Identify which cell holds the provided text, then report its [X, Y] central coordinate. 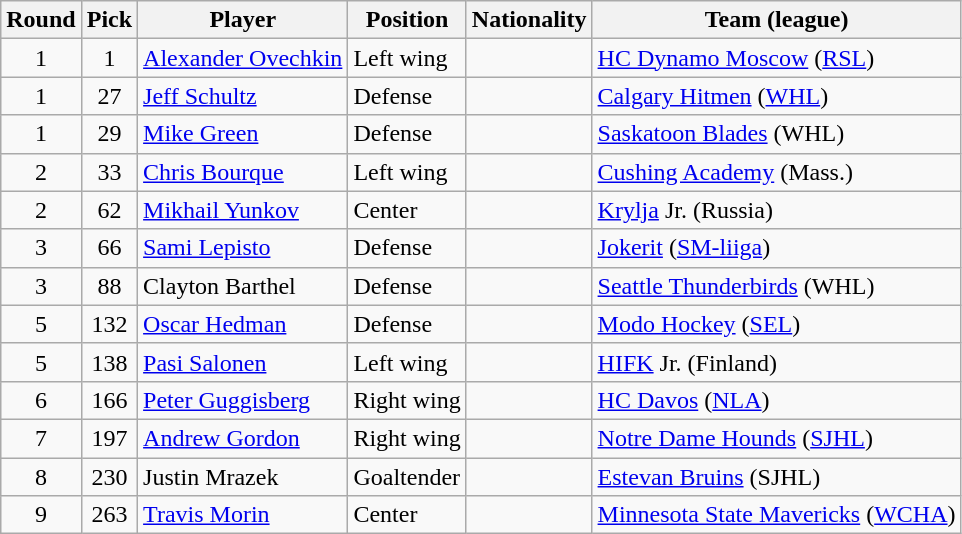
8 [41, 477]
88 [109, 286]
Krylja Jr. (Russia) [776, 210]
Alexander Ovechkin [243, 58]
Round [41, 20]
Goaltender [407, 477]
Notre Dame Hounds (SJHL) [776, 438]
Modo Hockey (SEL) [776, 324]
Clayton Barthel [243, 286]
Andrew Gordon [243, 438]
Oscar Hedman [243, 324]
Cushing Academy (Mass.) [776, 172]
Jokerit (SM-liiga) [776, 248]
Travis Morin [243, 515]
Peter Guggisberg [243, 400]
Justin Mrazek [243, 477]
263 [109, 515]
Mikhail Yunkov [243, 210]
138 [109, 362]
Mike Green [243, 134]
Minnesota State Mavericks (WCHA) [776, 515]
HC Dynamo Moscow (RSL) [776, 58]
7 [41, 438]
HC Davos (NLA) [776, 400]
33 [109, 172]
Player [243, 20]
Pick [109, 20]
Position [407, 20]
Saskatoon Blades (WHL) [776, 134]
HIFK Jr. (Finland) [776, 362]
27 [109, 96]
Seattle Thunderbirds (WHL) [776, 286]
Jeff Schultz [243, 96]
Calgary Hitmen (WHL) [776, 96]
166 [109, 400]
29 [109, 134]
230 [109, 477]
Nationality [529, 20]
197 [109, 438]
Sami Lepisto [243, 248]
Estevan Bruins (SJHL) [776, 477]
Team (league) [776, 20]
6 [41, 400]
Pasi Salonen [243, 362]
132 [109, 324]
62 [109, 210]
66 [109, 248]
Chris Bourque [243, 172]
9 [41, 515]
